Capture the cell that displays the provided text and extract its [X, Y] central coordinate. 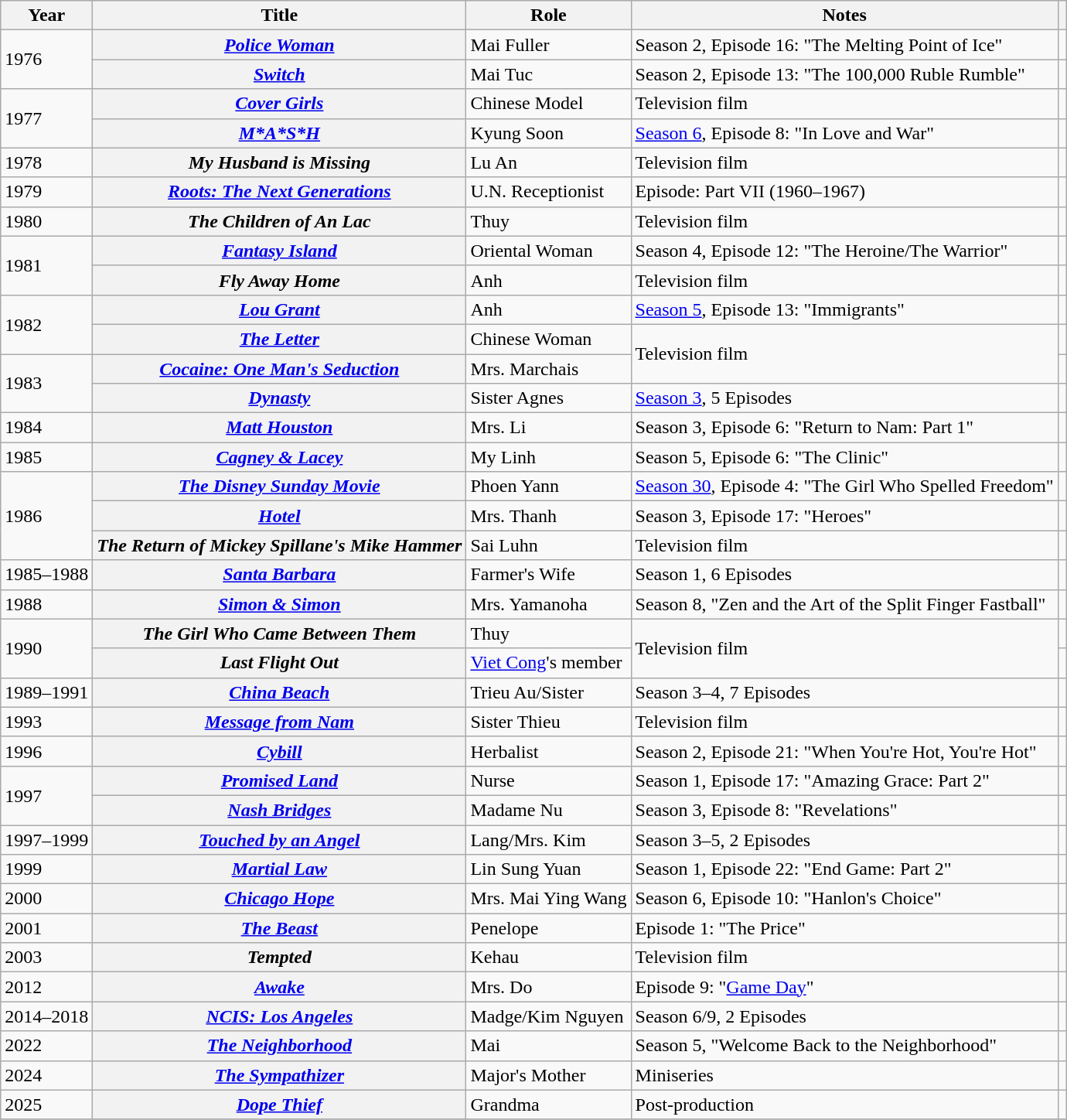
Mrs. Thanh [549, 516]
1978 [46, 162]
1983 [46, 384]
Police Woman [280, 45]
Penelope [549, 928]
Fantasy Island [280, 251]
Lang/Mrs. Kim [549, 839]
Chinese Model [549, 104]
The Sympathizer [280, 1075]
2022 [46, 1046]
Kehau [549, 958]
Season 3, Episode 6: "Return to Nam: Part 1" [844, 428]
Farmer's Wife [549, 575]
Dope Thief [280, 1105]
1993 [46, 722]
Season 1, Episode 22: "End Game: Part 2" [844, 869]
Mrs. Do [549, 987]
Role [549, 15]
Phoen Yann [549, 487]
2003 [46, 958]
U.N. Receptionist [549, 192]
1990 [46, 648]
Episode: Part VII (1960–1967) [844, 192]
Hotel [280, 516]
Season 5, Episode 13: "Immigrants" [844, 309]
The Children of An Lac [280, 221]
Mai [549, 1046]
1982 [46, 324]
Post-production [844, 1105]
Mai Fuller [549, 45]
Santa Barbara [280, 575]
Matt Houston [280, 428]
Season 3–4, 7 Episodes [844, 692]
1981 [46, 265]
My Husband is Missing [280, 162]
Lin Sung Yuan [549, 869]
2012 [46, 987]
Trieu Au/Sister [549, 692]
Grandma [549, 1105]
Season 3, Episode 17: "Heroes" [844, 516]
1988 [46, 604]
Notes [844, 15]
Episode 9: "Game Day" [844, 987]
Lu An [549, 162]
Cocaine: One Man's Seduction [280, 369]
Season 8, "Zen and the Art of the Split Finger Fastball" [844, 604]
Lou Grant [280, 309]
Fly Away Home [280, 280]
1977 [46, 118]
Title [280, 15]
Season 6, Episode 10: "Hanlon's Choice" [844, 899]
My Linh [549, 457]
Major's Mother [549, 1075]
1996 [46, 751]
Oriental Woman [549, 251]
Touched by an Angel [280, 839]
1985–1988 [46, 575]
The Girl Who Came Between Them [280, 633]
Sister Thieu [549, 722]
NCIS: Los Angeles [280, 1016]
Cybill [280, 751]
Viet Cong's member [549, 663]
Season 3–5, 2 Episodes [844, 839]
Season 30, Episode 4: "The Girl Who Spelled Freedom" [844, 487]
1999 [46, 869]
Season 4, Episode 12: "The Heroine/The Warrior" [844, 251]
1984 [46, 428]
Promised Land [280, 780]
Kyung Soon [549, 133]
Mai Tuc [549, 74]
Herbalist [549, 751]
China Beach [280, 692]
Season 5, Episode 6: "The Clinic" [844, 457]
Episode 1: "The Price" [844, 928]
Dynasty [280, 398]
Simon & Simon [280, 604]
M*A*S*H [280, 133]
The Return of Mickey Spillane's Mike Hammer [280, 545]
1985 [46, 457]
2014–2018 [46, 1016]
Tempted [280, 958]
Mrs. Yamanoha [549, 604]
Season 3, 5 Episodes [844, 398]
Nash Bridges [280, 810]
Roots: The Next Generations [280, 192]
1979 [46, 192]
Switch [280, 74]
The Neighborhood [280, 1046]
Miniseries [844, 1075]
Mrs. Marchais [549, 369]
Season 2, Episode 16: "The Melting Point of Ice" [844, 45]
The Disney Sunday Movie [280, 487]
Season 3, Episode 8: "Revelations" [844, 810]
Season 1, 6 Episodes [844, 575]
Nurse [549, 780]
Madge/Kim Nguyen [549, 1016]
Season 1, Episode 17: "Amazing Grace: Part 2" [844, 780]
Sister Agnes [549, 398]
Martial Law [280, 869]
2000 [46, 899]
The Beast [280, 928]
Last Flight Out [280, 663]
Cover Girls [280, 104]
Season 5, "Welcome Back to the Neighborhood" [844, 1046]
Season 2, Episode 21: "When You're Hot, You're Hot" [844, 751]
1997–1999 [46, 839]
Cagney & Lacey [280, 457]
Message from Nam [280, 722]
The Letter [280, 339]
Season 6, Episode 8: "In Love and War" [844, 133]
Chicago Hope [280, 899]
1980 [46, 221]
Year [46, 15]
1976 [46, 60]
1989–1991 [46, 692]
Sai Luhn [549, 545]
1986 [46, 516]
Mrs. Mai Ying Wang [549, 899]
Mrs. Li [549, 428]
Season 2, Episode 13: "The 100,000 Ruble Rumble" [844, 74]
Chinese Woman [549, 339]
Madame Nu [549, 810]
Season 6/9, 2 Episodes [844, 1016]
1997 [46, 795]
Awake [280, 987]
2024 [46, 1075]
2001 [46, 928]
2025 [46, 1105]
